Determine the [X, Y] coordinate at the center of the cell enclosing the given text.  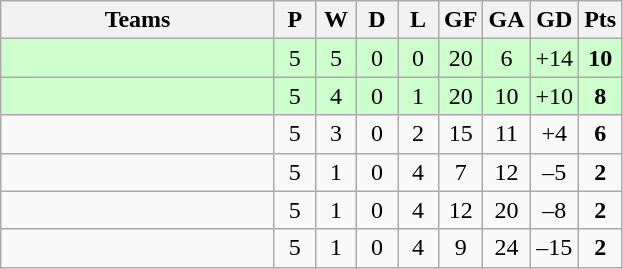
–8 [554, 210]
GD [554, 20]
24 [506, 248]
W [336, 20]
P [294, 20]
–15 [554, 248]
15 [461, 134]
8 [600, 96]
7 [461, 172]
GF [461, 20]
–5 [554, 172]
+4 [554, 134]
D [376, 20]
Teams [138, 20]
3 [336, 134]
L [418, 20]
11 [506, 134]
9 [461, 248]
+14 [554, 58]
+10 [554, 96]
GA [506, 20]
Pts [600, 20]
